Return the (x, y) coordinate for the center point of the cell that contains the specified text.  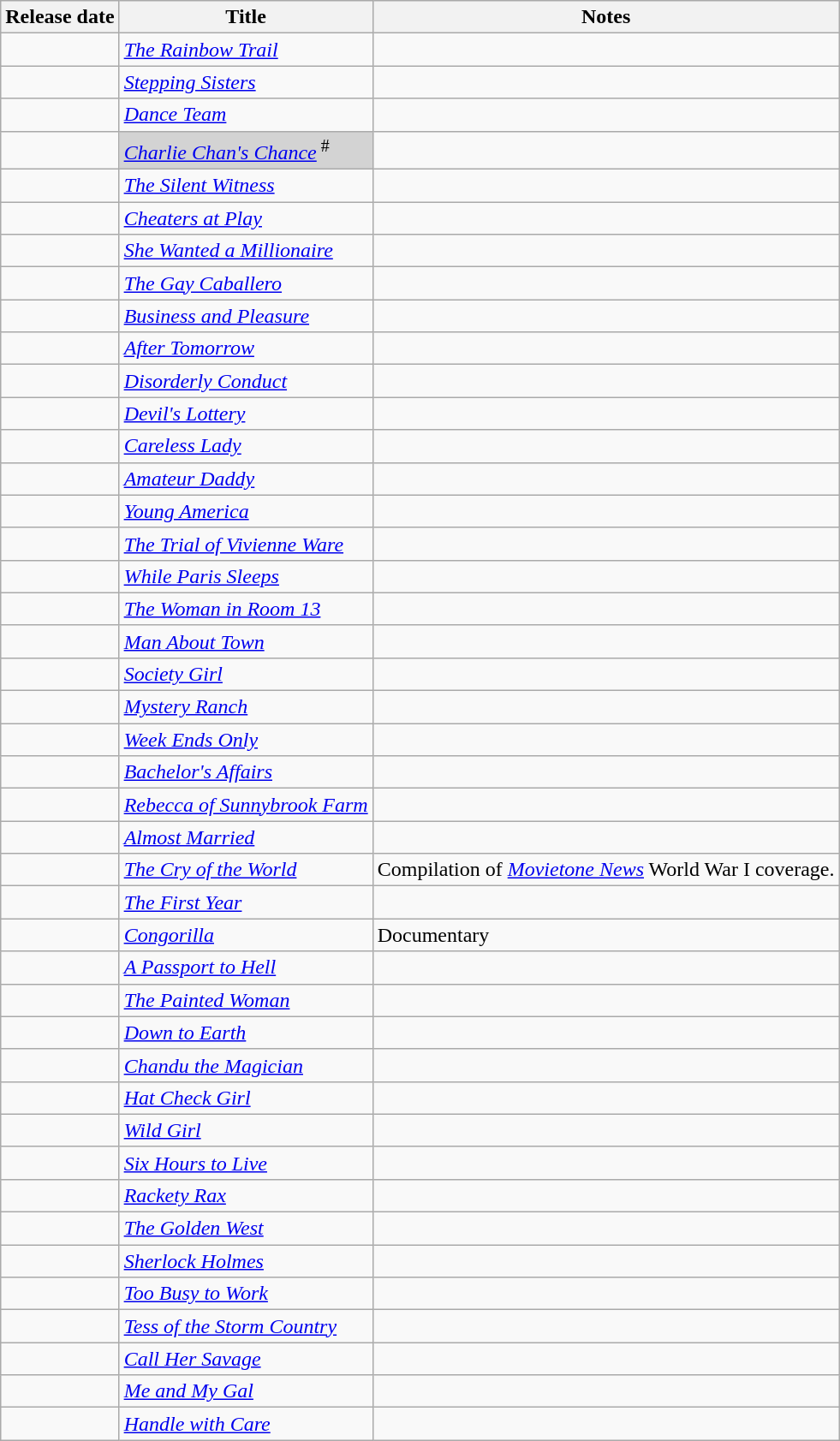
Society Girl (246, 674)
Business and Pleasure (246, 316)
Chandu the Magician (246, 1065)
Hat Check Girl (246, 1098)
The Gay Caballero (246, 283)
The Golden West (246, 1229)
Compilation of Movietone News World War I coverage. (606, 870)
Mystery Ranch (246, 707)
The Cry of the World (246, 870)
Disorderly Conduct (246, 381)
Six Hours to Live (246, 1163)
Handle with Care (246, 1424)
Me and My Gal (246, 1391)
Stepping Sisters (246, 82)
The Woman in Room 13 (246, 609)
The First Year (246, 902)
The Trial of Vivienne Ware (246, 544)
Devil's Lottery (246, 414)
Sherlock Holmes (246, 1261)
While Paris Sleeps (246, 576)
Cheaters at Play (246, 218)
Rebecca of Sunnybrook Farm (246, 805)
Rackety Rax (246, 1195)
Notes (606, 17)
Dance Team (246, 115)
Down to Earth (246, 1033)
Bachelor's Affairs (246, 772)
The Silent Witness (246, 186)
She Wanted a Millionaire (246, 251)
Title (246, 17)
Congorilla (246, 935)
Release date (60, 17)
The Rainbow Trail (246, 50)
Charlie Chan's Chance # (246, 151)
Amateur Daddy (246, 479)
Young America (246, 511)
Documentary (606, 935)
A Passport to Hell (246, 968)
The Painted Woman (246, 1000)
Too Busy to Work (246, 1294)
Week Ends Only (246, 740)
Tess of the Storm Country (246, 1326)
Wild Girl (246, 1130)
Almost Married (246, 837)
Man About Town (246, 641)
After Tomorrow (246, 348)
Careless Lady (246, 446)
Call Her Savage (246, 1359)
